Capture the cell that displays the provided text and extract its [x, y] central coordinate. 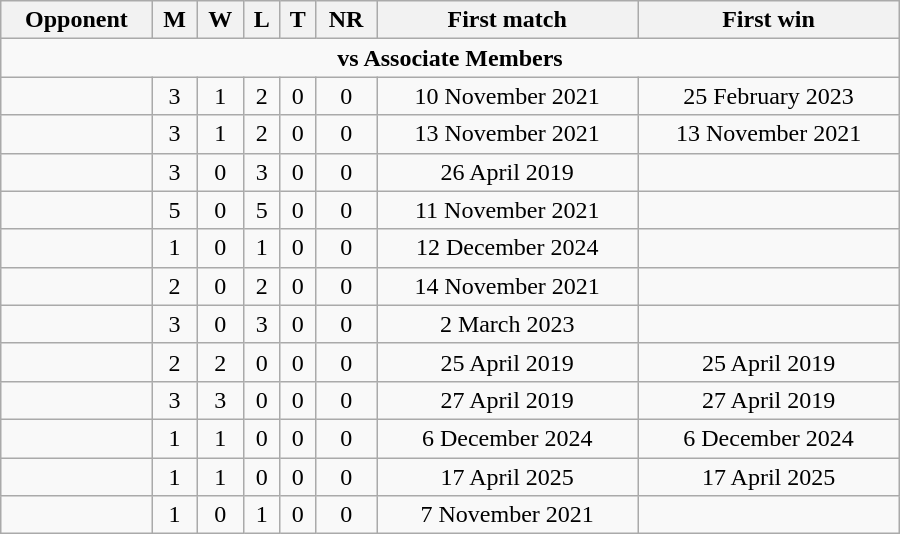
L [262, 20]
7 November 2021 [508, 515]
26 April 2019 [508, 172]
M [174, 20]
First win [768, 20]
First match [508, 20]
T [298, 20]
vs Associate Members [450, 58]
11 November 2021 [508, 210]
10 November 2021 [508, 96]
14 November 2021 [508, 286]
2 March 2023 [508, 324]
25 February 2023 [768, 96]
Opponent [76, 20]
W [220, 20]
12 December 2024 [508, 248]
NR [346, 20]
